Extract the [x, y] coordinate from the center of the cell holding the provided text.  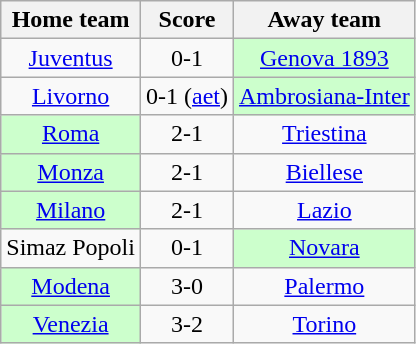
3-2 [186, 324]
Modena [71, 286]
Biellese [325, 172]
Genova 1893 [325, 58]
Away team [325, 20]
Torino [325, 324]
Simaz Popoli [71, 248]
3-0 [186, 286]
Monza [71, 172]
Score [186, 20]
Palermo [325, 286]
Triestina [325, 134]
Milano [71, 210]
0-1 (aet) [186, 96]
Novara [325, 248]
Ambrosiana-Inter [325, 96]
Roma [71, 134]
Home team [71, 20]
Lazio [325, 210]
Juventus [71, 58]
Venezia [71, 324]
Livorno [71, 96]
